Identify which cell holds the provided text, then report its [x, y] central coordinate. 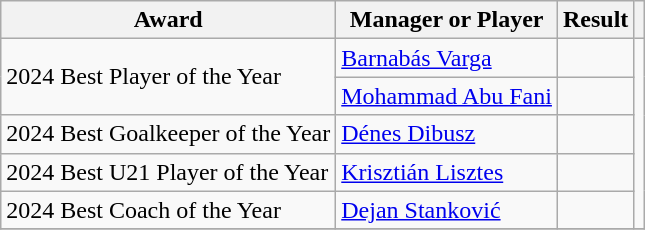
Award [168, 20]
Krisztián Lisztes [447, 172]
Barnabás Varga [447, 58]
Mohammad Abu Fani [447, 96]
2024 Best Player of the Year [168, 77]
Manager or Player [447, 20]
2024 Best U21 Player of the Year [168, 172]
2024 Best Coach of the Year [168, 210]
Result [595, 20]
Dejan Stanković [447, 210]
2024 Best Goalkeeper of the Year [168, 134]
Dénes Dibusz [447, 134]
